Output the [x, y] coordinate of the center of the cell containing the given text.  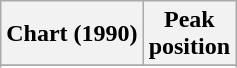
Chart (1990) [72, 34]
Peakposition [189, 34]
